Detect which cell encompasses the target text, then output its (X, Y) center coordinate. 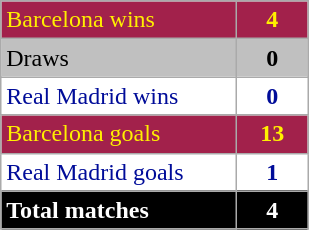
Real Madrid goals (119, 172)
Draws (119, 58)
Real Madrid wins (119, 96)
1 (272, 172)
Barcelona goals (119, 134)
Total matches (119, 210)
Barcelona wins (119, 20)
13 (272, 134)
